Identify which cell holds the provided text, then report its (X, Y) central coordinate. 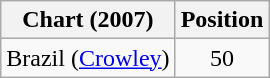
50 (222, 58)
Chart (2007) (88, 20)
Position (222, 20)
Brazil (Crowley) (88, 58)
